Pinpoint the cell where the given text exists, returning its (x, y) midpoint coordinate. 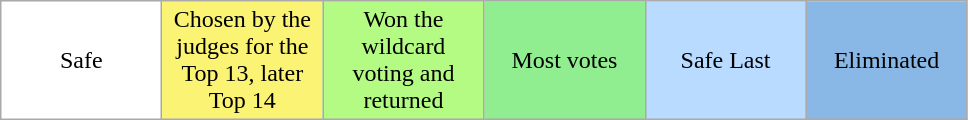
Eliminated (886, 60)
Most votes (564, 60)
Chosen by the judges for the Top 13, later Top 14 (242, 60)
Safe Last (726, 60)
Won the wildcard voting and returned (404, 60)
Safe (82, 60)
